Return the [x, y] coordinate for the center point of the cell that contains the specified text.  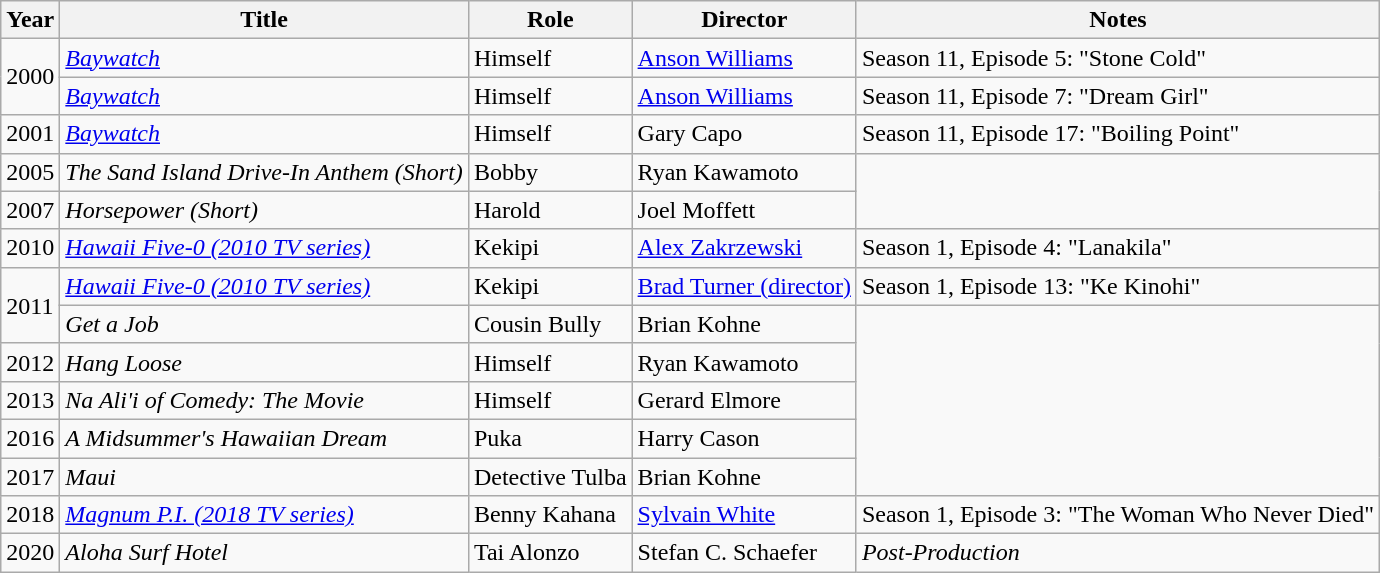
2016 [30, 438]
Get a Job [264, 324]
2013 [30, 400]
Season 11, Episode 7: "Dream Girl" [1118, 96]
Horsepower (Short) [264, 210]
2001 [30, 134]
Season 1, Episode 3: "The Woman Who Never Died" [1118, 515]
Joel Moffett [744, 210]
Bobby [550, 172]
2018 [30, 515]
Season 1, Episode 13: "Ke Kinohi" [1118, 286]
Brad Turner (director) [744, 286]
2000 [30, 77]
2010 [30, 248]
Aloha Surf Hotel [264, 553]
Harry Cason [744, 438]
Season 11, Episode 5: "Stone Cold" [1118, 58]
Benny Kahana [550, 515]
Notes [1118, 20]
2017 [30, 477]
The Sand Island Drive-In Anthem (Short) [264, 172]
Stefan C. Schaefer [744, 553]
Season 11, Episode 17: "Boiling Point" [1118, 134]
Gary Capo [744, 134]
Na Ali'i of Comedy: The Movie [264, 400]
Detective Tulba [550, 477]
Puka [550, 438]
2020 [30, 553]
Tai Alonzo [550, 553]
Maui [264, 477]
Harold [550, 210]
Magnum P.I. (2018 TV series) [264, 515]
2007 [30, 210]
Post-Production [1118, 553]
2011 [30, 305]
Hang Loose [264, 362]
Role [550, 20]
Cousin Bully [550, 324]
Gerard Elmore [744, 400]
A Midsummer's Hawaiian Dream [264, 438]
2012 [30, 362]
Title [264, 20]
2005 [30, 172]
Sylvain White [744, 515]
Alex Zakrzewski [744, 248]
Director [744, 20]
Season 1, Episode 4: "Lanakila" [1118, 248]
Year [30, 20]
